Detect which cell encompasses the target text, then output its [X, Y] center coordinate. 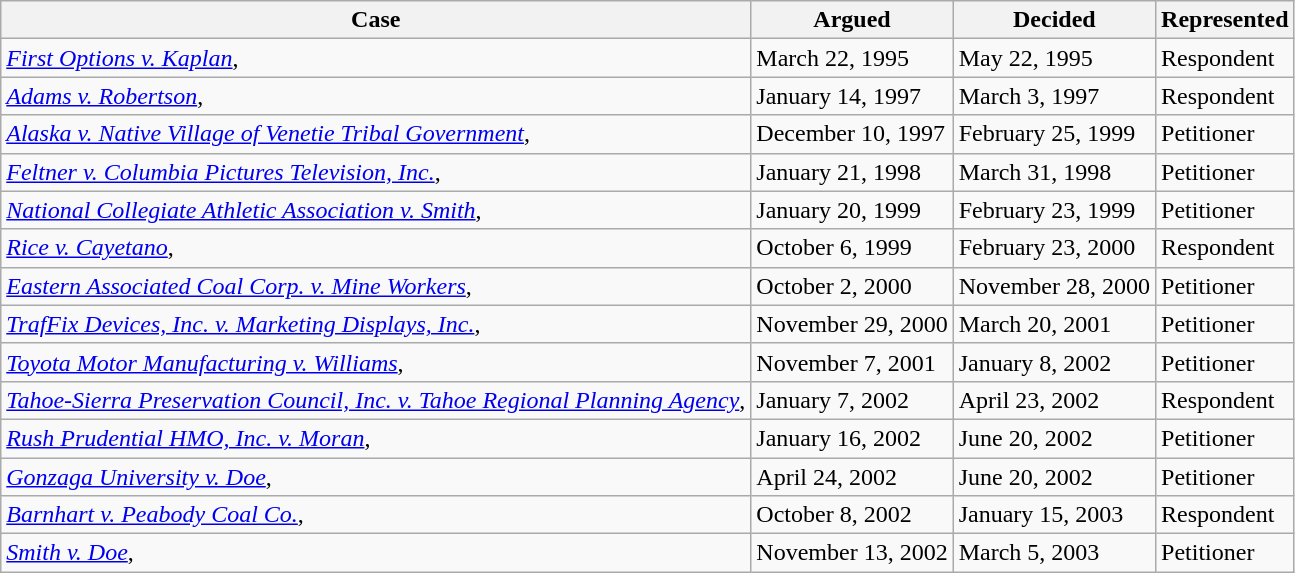
January 21, 1998 [852, 172]
March 5, 2003 [1054, 553]
January 14, 1997 [852, 96]
Alaska v. Native Village of Venetie Tribal Government, [376, 134]
Toyota Motor Manufacturing v. Williams, [376, 362]
May 22, 1995 [1054, 58]
First Options v. Kaplan, [376, 58]
February 23, 1999 [1054, 210]
National Collegiate Athletic Association v. Smith, [376, 210]
February 25, 1999 [1054, 134]
March 22, 1995 [852, 58]
December 10, 1997 [852, 134]
Case [376, 20]
Gonzaga University v. Doe, [376, 477]
April 23, 2002 [1054, 400]
Rice v. Cayetano, [376, 248]
April 24, 2002 [852, 477]
Rush Prudential HMO, Inc. v. Moran, [376, 438]
January 15, 2003 [1054, 515]
March 3, 1997 [1054, 96]
October 2, 2000 [852, 286]
TrafFix Devices, Inc. v. Marketing Displays, Inc., [376, 324]
November 13, 2002 [852, 553]
January 7, 2002 [852, 400]
January 8, 2002 [1054, 362]
February 23, 2000 [1054, 248]
Feltner v. Columbia Pictures Television, Inc., [376, 172]
October 8, 2002 [852, 515]
January 16, 2002 [852, 438]
Smith v. Doe, [376, 553]
January 20, 1999 [852, 210]
Tahoe-Sierra Preservation Council, Inc. v. Tahoe Regional Planning Agency, [376, 400]
March 31, 1998 [1054, 172]
Represented [1226, 20]
November 7, 2001 [852, 362]
Barnhart v. Peabody Coal Co., [376, 515]
Decided [1054, 20]
Argued [852, 20]
Adams v. Robertson, [376, 96]
November 28, 2000 [1054, 286]
March 20, 2001 [1054, 324]
November 29, 2000 [852, 324]
Eastern Associated Coal Corp. v. Mine Workers, [376, 286]
October 6, 1999 [852, 248]
